For the text-containing cell, return its midpoint in [x, y] coordinate format. 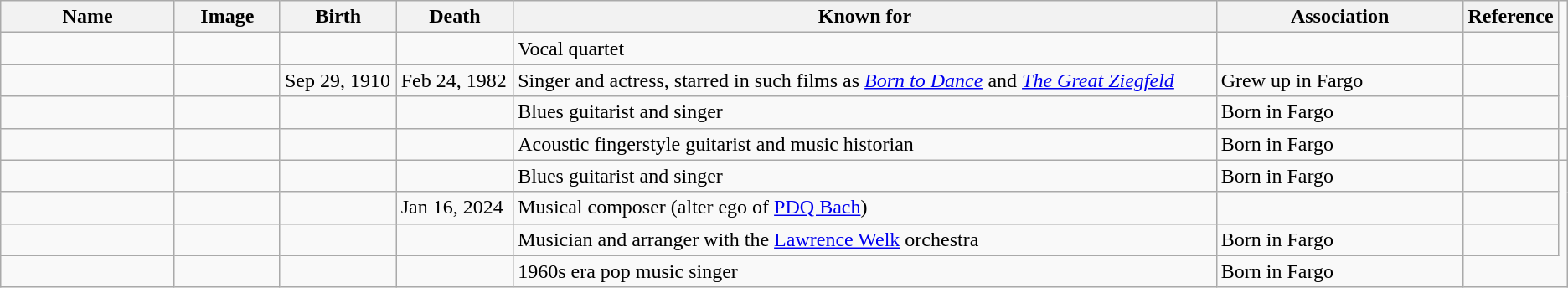
Musical composer (alter ego of PDQ Bach) [865, 208]
Jan 16, 2024 [454, 208]
Birth [338, 17]
Death [454, 17]
Vocal quartet [865, 49]
Known for [865, 17]
Name [88, 17]
Grew up in Fargo [1340, 80]
Feb 24, 1982 [454, 80]
Image [227, 17]
Acoustic fingerstyle guitarist and music historian [865, 144]
Reference [1511, 17]
Singer and actress, starred in such films as Born to Dance and The Great Ziegfeld [865, 80]
Sep 29, 1910 [338, 80]
Musician and arranger with the Lawrence Welk orchestra [865, 239]
Association [1340, 17]
1960s era pop music singer [865, 271]
